Capture the cell that displays the provided text and extract its (X, Y) central coordinate. 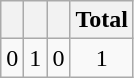
Total (102, 20)
